Identify which cell holds the provided text, then report its [X, Y] central coordinate. 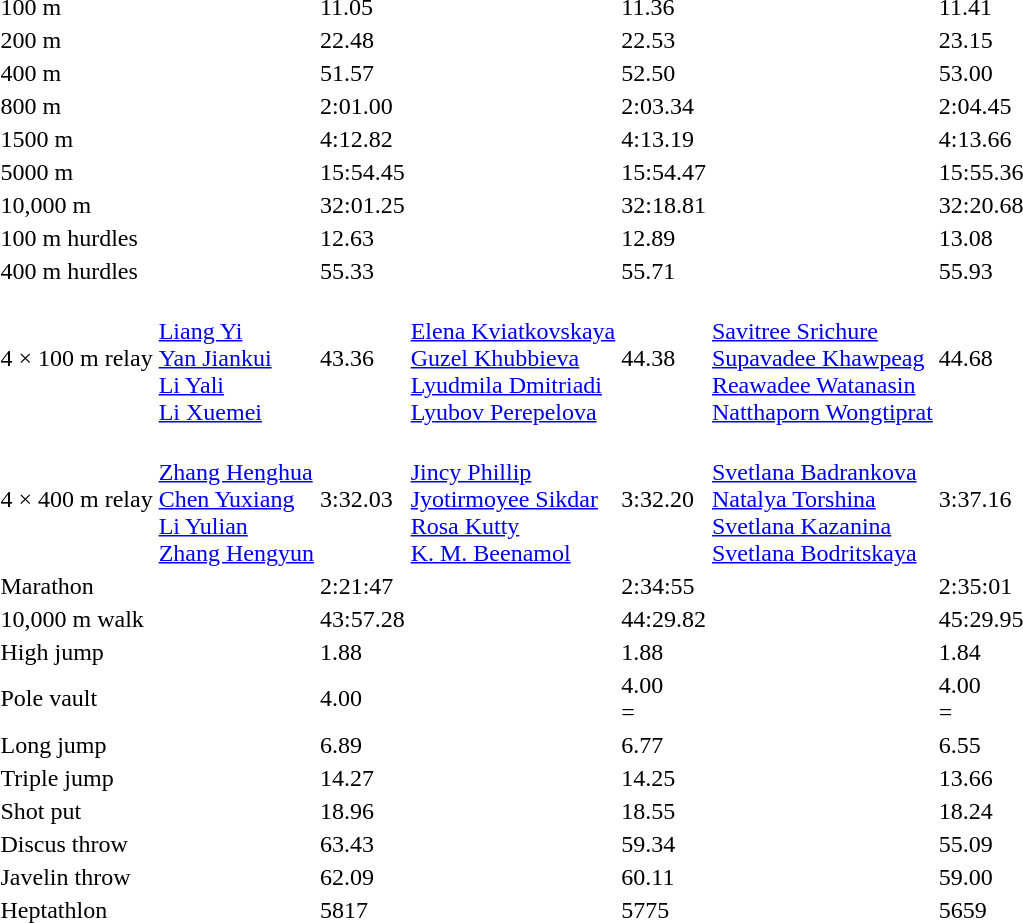
Elena KviatkovskayaGuzel KhubbievaLyudmila DmitriadiLyubov Perepelova [513, 358]
51.57 [362, 73]
Savitree SrichureSupavadee KhawpeagReawadee WatanasinNatthaporn Wongtiprat [822, 358]
Liang YiYan JiankuiLi YaliLi Xuemei [236, 358]
6.89 [362, 745]
4.00 [362, 698]
12.63 [362, 238]
15:54.47 [664, 172]
14.27 [362, 778]
44.38 [664, 358]
2:34:55 [664, 586]
4.00= [664, 698]
55.33 [362, 271]
18.96 [362, 811]
32:18.81 [664, 205]
12.89 [664, 238]
18.55 [664, 811]
62.09 [362, 877]
15:54.45 [362, 172]
22.48 [362, 40]
Svetlana BadrankovaNatalya TorshinaSvetlana KazaninaSvetlana Bodritskaya [822, 499]
32:01.25 [362, 205]
2:01.00 [362, 106]
63.43 [362, 844]
Zhang HenghuaChen YuxiangLi YulianZhang Hengyun [236, 499]
22.53 [664, 40]
2:03.34 [664, 106]
14.25 [664, 778]
55.71 [664, 271]
2:21:47 [362, 586]
4:13.19 [664, 139]
60.11 [664, 877]
Jincy PhillipJyotirmoyee SikdarRosa KuttyK. M. Beenamol [513, 499]
3:32.03 [362, 499]
43.36 [362, 358]
3:32.20 [664, 499]
43:57.28 [362, 619]
4:12.82 [362, 139]
52.50 [664, 73]
59.34 [664, 844]
44:29.82 [664, 619]
6.77 [664, 745]
